Locate the cell with the specified text and output its [X, Y] center coordinate. 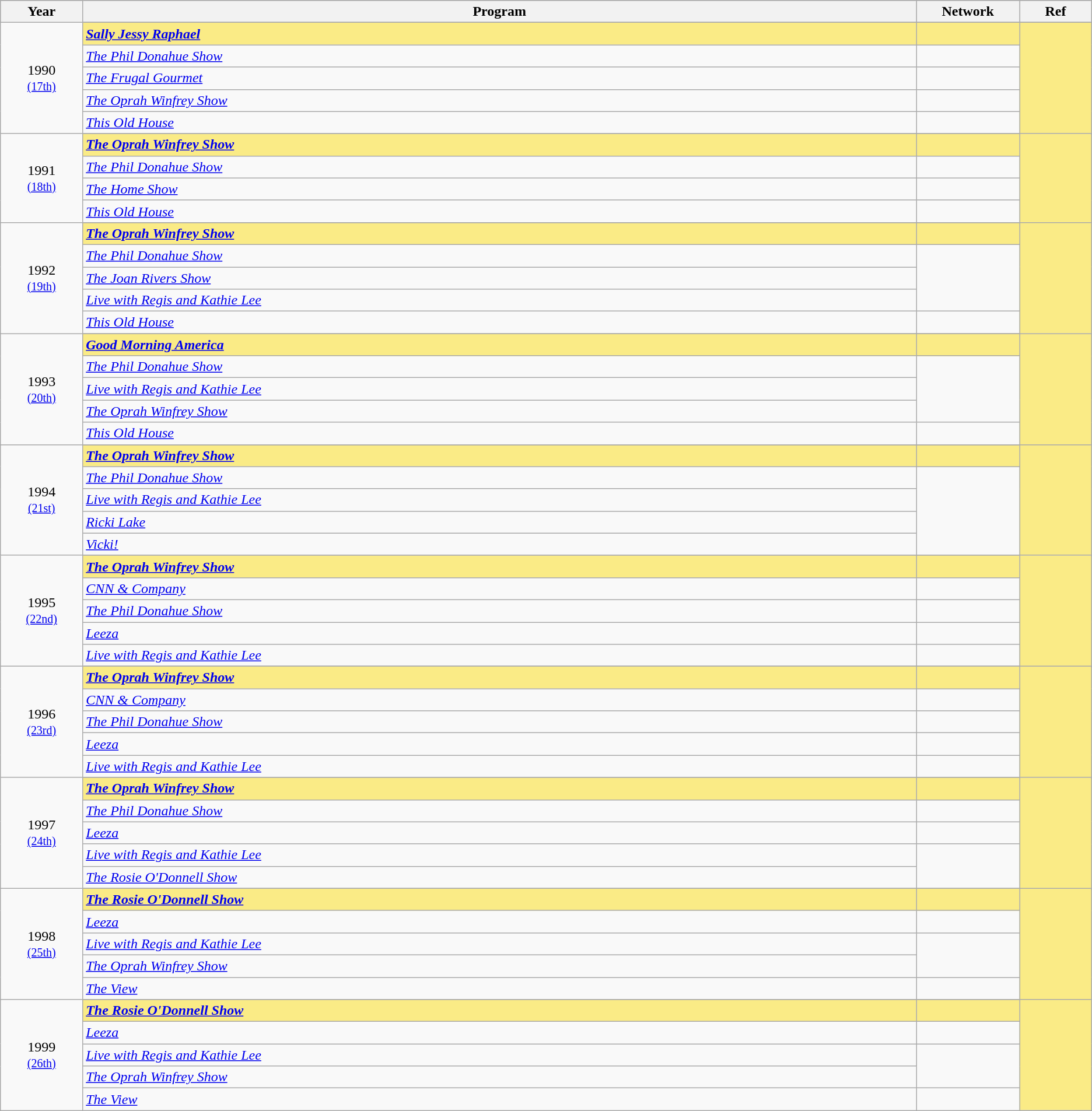
Year [42, 12]
1991 (18th) [42, 178]
1993(20th) [42, 389]
1999(26th) [42, 1055]
1992(19th) [42, 278]
Program [499, 12]
1998 (25th) [42, 944]
1990 (17th) [42, 78]
1996 (23rd) [42, 722]
1997 (24th) [42, 833]
Network [968, 12]
Good Morning America [499, 345]
Sally Jessy Raphael [499, 34]
1995 (22nd) [42, 611]
The Joan Rivers Show [499, 278]
Vicki! [499, 544]
1994 (21st) [42, 500]
Ricki Lake [499, 522]
The Frugal Gourmet [499, 78]
The Home Show [499, 189]
Ref [1056, 12]
